Provide the [X, Y] coordinate of the cell's center where the given text is located.  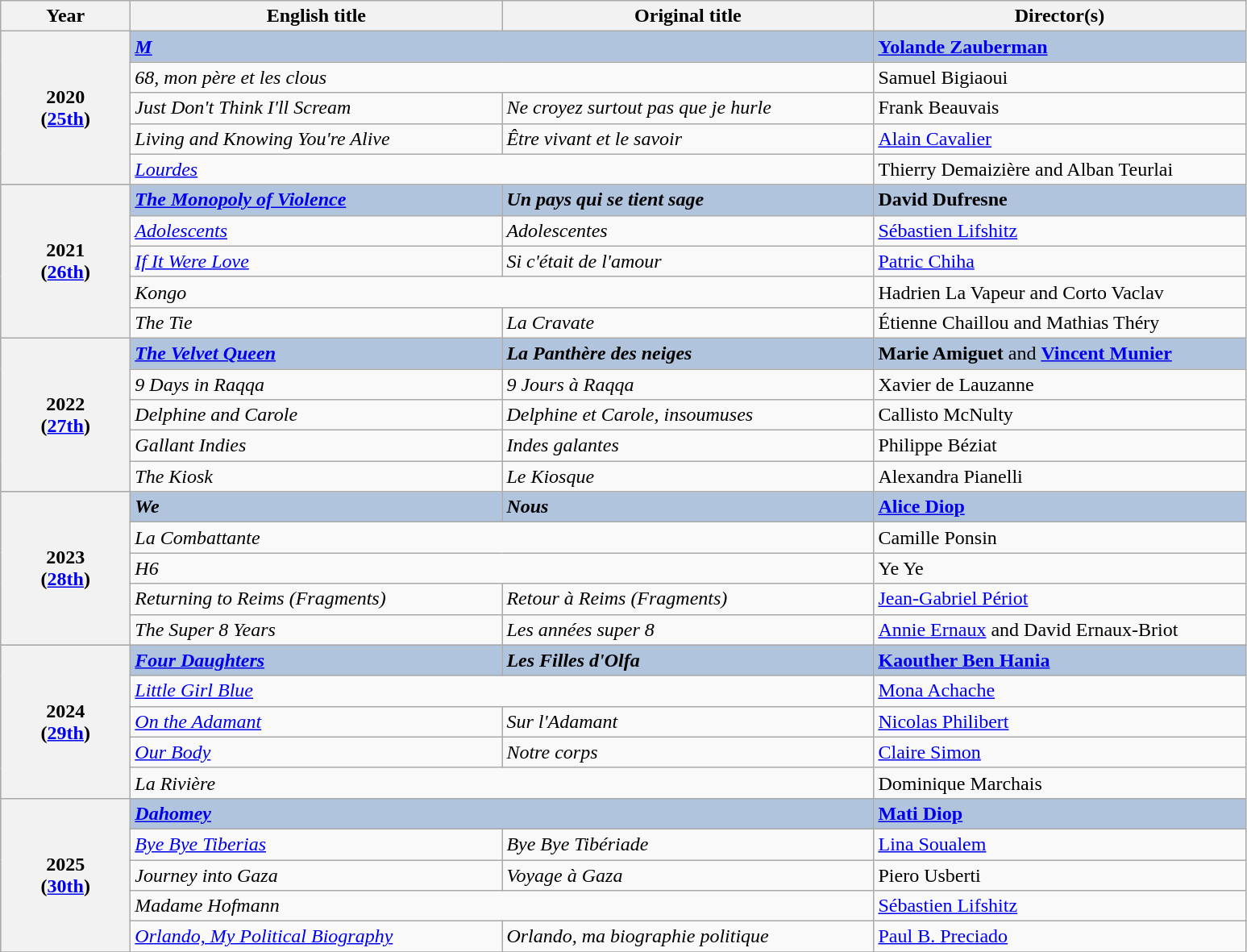
Alain Cavalier [1059, 139]
La Cravate [688, 322]
Director(s) [1059, 16]
Callisto McNulty [1059, 415]
Retour à Reims (Fragments) [688, 599]
2022(27th) [66, 414]
Lina Soualem [1059, 844]
Les Filles d'Olfa [688, 660]
Mona Achache [1059, 691]
Our Body [316, 752]
Delphine and Carole [316, 415]
Les années super 8 [688, 630]
Nicolas Philibert [1059, 721]
Journey into Gaza [316, 875]
9 Days in Raqqa [316, 385]
M [502, 47]
Ne croyez surtout pas que je hurle [688, 108]
Philippe Béziat [1059, 446]
Bye Bye Tibériade [688, 844]
Patric Chiha [1059, 261]
Just Don't Think I'll Scream [316, 108]
Étienne Chaillou and Mathias Théry [1059, 322]
Hadrien La Vapeur and Corto Vaclav [1059, 292]
We [316, 507]
Un pays qui se tient sage [688, 200]
Dominique Marchais [1059, 783]
Ye Ye [1059, 568]
68, mon père et les clous [502, 77]
On the Adamant [316, 721]
Returning to Reims (Fragments) [316, 599]
9 Jours à Raqqa [688, 385]
The Velvet Queen [316, 353]
Little Girl Blue [502, 691]
Frank Beauvais [1059, 108]
The Kiosk [316, 476]
Kongo [502, 292]
Être vivant et le savoir [688, 139]
2020(25th) [66, 108]
Madame Hofmann [502, 906]
Notre corps [688, 752]
Sur l'Adamant [688, 721]
Nous [688, 507]
2021(26th) [66, 261]
Camille Ponsin [1059, 538]
Dahomey [502, 813]
Bye Bye Tiberias [316, 844]
Annie Ernaux and David Ernaux-Briot [1059, 630]
2024(29th) [66, 721]
Living and Knowing You're Alive [316, 139]
Lourdes [502, 169]
Paul B. Preciado [1059, 937]
If It Were Love [316, 261]
Claire Simon [1059, 752]
Alice Diop [1059, 507]
Thierry Demaizière and Alban Teurlai [1059, 169]
Orlando, My Political Biography [316, 937]
English title [316, 16]
Adolescents [316, 231]
Marie Amiguet and Vincent Munier [1059, 353]
The Super 8 Years [316, 630]
Gallant Indies [316, 446]
Indes galantes [688, 446]
Four Daughters [316, 660]
The Monopoly of Violence [316, 200]
Voyage à Gaza [688, 875]
Le Kiosque [688, 476]
La Panthère des neiges [688, 353]
Samuel Bigiaoui [1059, 77]
Alexandra Pianelli [1059, 476]
Year [66, 16]
Delphine et Carole, insoumuses [688, 415]
Xavier de Lauzanne [1059, 385]
Original title [688, 16]
Adolescentes [688, 231]
David Dufresne [1059, 200]
La Rivière [502, 783]
2023(28th) [66, 568]
Piero Usberti [1059, 875]
Orlando, ma biographie politique [688, 937]
Jean-Gabriel Périot [1059, 599]
Si c'était de l'amour [688, 261]
The Tie [316, 322]
Kaouther Ben Hania [1059, 660]
2025(30th) [66, 875]
H6 [502, 568]
Mati Diop [1059, 813]
Yolande Zauberman [1059, 47]
La Combattante [502, 538]
